For the text-containing cell, return its midpoint in [x, y] coordinate format. 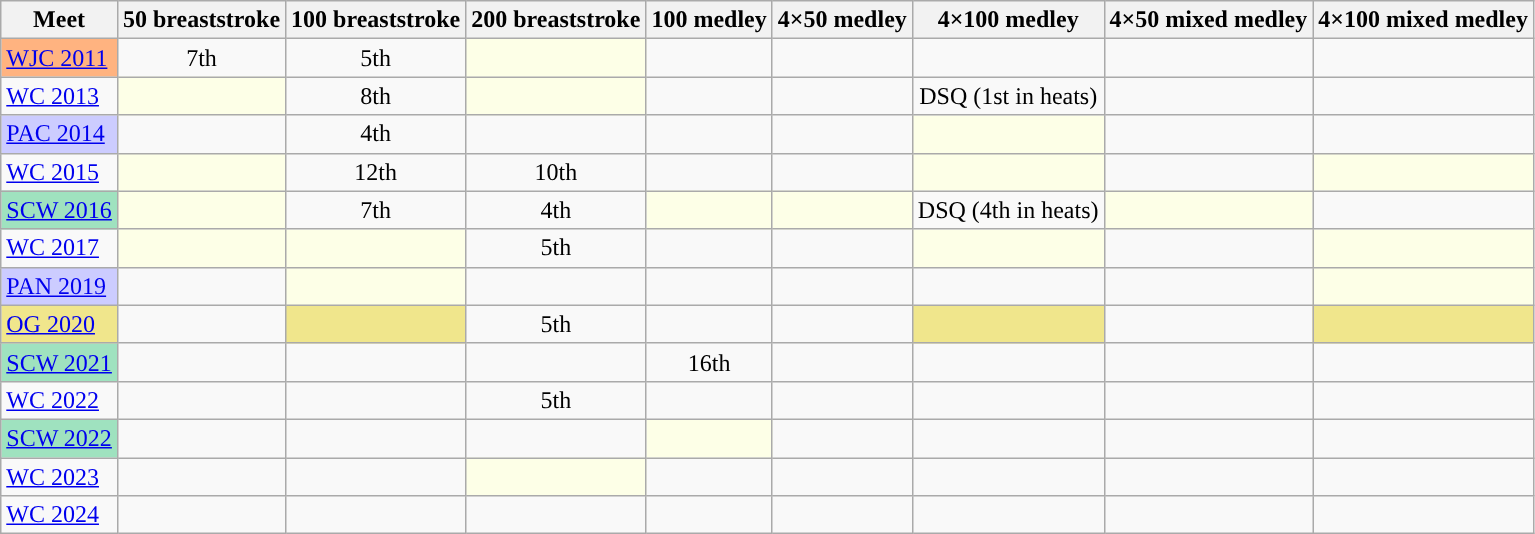
200 breaststroke [556, 20]
8th [376, 96]
WC 2017 [60, 248]
4×100 mixed medley [1424, 20]
SCW 2016 [60, 210]
WC 2022 [60, 400]
4×50 mixed medley [1208, 20]
100 medley [709, 20]
WC 2013 [60, 96]
WC 2024 [60, 515]
4×100 medley [1008, 20]
4×50 medley [842, 20]
WC 2023 [60, 477]
OG 2020 [60, 324]
50 breaststroke [201, 20]
PAC 2014 [60, 134]
SCW 2022 [60, 438]
10th [556, 172]
12th [376, 172]
SCW 2021 [60, 362]
Meet [60, 20]
DSQ (4th in heats) [1008, 210]
PAN 2019 [60, 286]
100 breaststroke [376, 20]
WJC 2011 [60, 58]
WC 2015 [60, 172]
DSQ (1st in heats) [1008, 96]
16th [709, 362]
